From the cell containing the given text, extract its center point as (X, Y) coordinate. 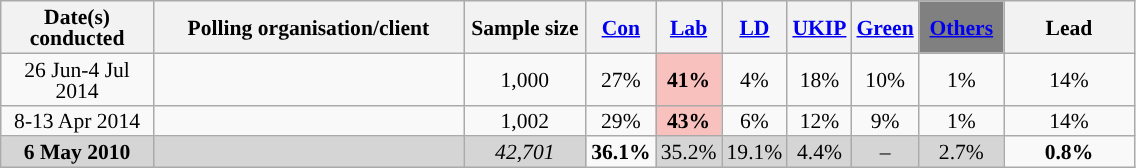
0.8% (1069, 152)
Lead (1069, 27)
4% (755, 79)
12% (819, 120)
UKIP (819, 27)
1,002 (526, 120)
35.2% (689, 152)
36.1% (620, 152)
9% (884, 120)
19.1% (755, 152)
2.7% (962, 152)
27% (620, 79)
– (884, 152)
43% (689, 120)
6% (755, 120)
10% (884, 79)
42,701 (526, 152)
Polling organisation/client (308, 27)
8-13 Apr 2014 (78, 120)
4.4% (819, 152)
29% (620, 120)
6 May 2010 (78, 152)
Lab (689, 27)
26 Jun-4 Jul 2014 (78, 79)
41% (689, 79)
18% (819, 79)
Date(s)conducted (78, 27)
Con (620, 27)
Sample size (526, 27)
1,000 (526, 79)
Others (962, 27)
Green (884, 27)
LD (755, 27)
